Pinpoint the cell where the given text exists, returning its (x, y) midpoint coordinate. 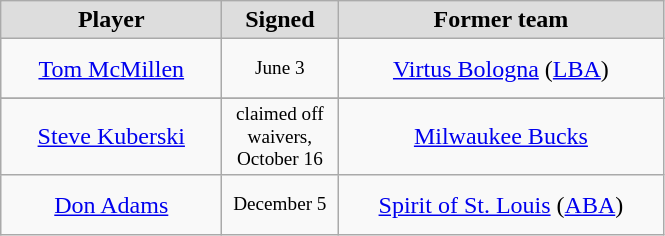
Don Adams (112, 205)
June 3 (280, 69)
Tom McMillen (112, 69)
Former team (501, 20)
claimed off waivers, October 16 (280, 138)
Signed (280, 20)
Player (112, 20)
Steve Kuberski (112, 138)
Virtus Bologna (LBA) (501, 69)
December 5 (280, 205)
Spirit of St. Louis (ABA) (501, 205)
Milwaukee Bucks (501, 138)
